Detect which cell encompasses the target text, then output its (x, y) center coordinate. 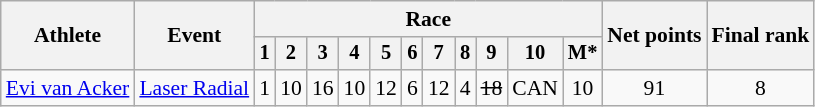
9 (492, 54)
2 (291, 54)
18 (492, 88)
Evi van Acker (68, 88)
Event (194, 36)
CAN (535, 88)
M* (582, 54)
5 (386, 54)
7 (439, 54)
16 (323, 88)
Race (428, 19)
Final rank (761, 36)
3 (323, 54)
91 (654, 88)
Athlete (68, 36)
Laser Radial (194, 88)
Net points (654, 36)
